Find where the given text appears and provide that cell's center as (x, y) coordinate. 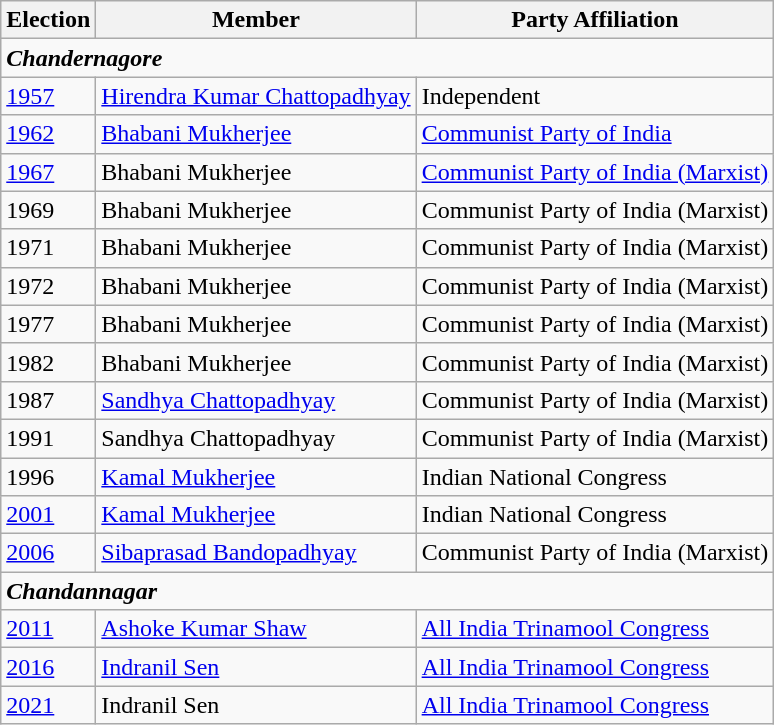
1962 (48, 134)
Election (48, 20)
Communist Party of India (595, 134)
Party Affiliation (595, 20)
1972 (48, 286)
Independent (595, 96)
Ashoke Kumar Shaw (256, 629)
Member (256, 20)
1969 (48, 210)
1987 (48, 400)
1982 (48, 362)
Hirendra Kumar Chattopadhyay (256, 96)
2006 (48, 553)
2021 (48, 705)
1967 (48, 172)
1977 (48, 324)
Sibaprasad Bandopadhyay (256, 553)
2011 (48, 629)
1971 (48, 248)
1991 (48, 438)
2016 (48, 667)
2001 (48, 515)
Chandernagore (388, 58)
Chandannagar (388, 591)
1996 (48, 477)
1957 (48, 96)
